Detect which cell encompasses the target text, then output its [X, Y] center coordinate. 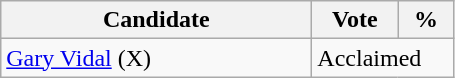
Acclaimed [383, 58]
Vote [355, 20]
Gary Vidal (X) [156, 58]
Candidate [156, 20]
% [426, 20]
